Extract the (X, Y) coordinate from the center of the cell holding the provided text.  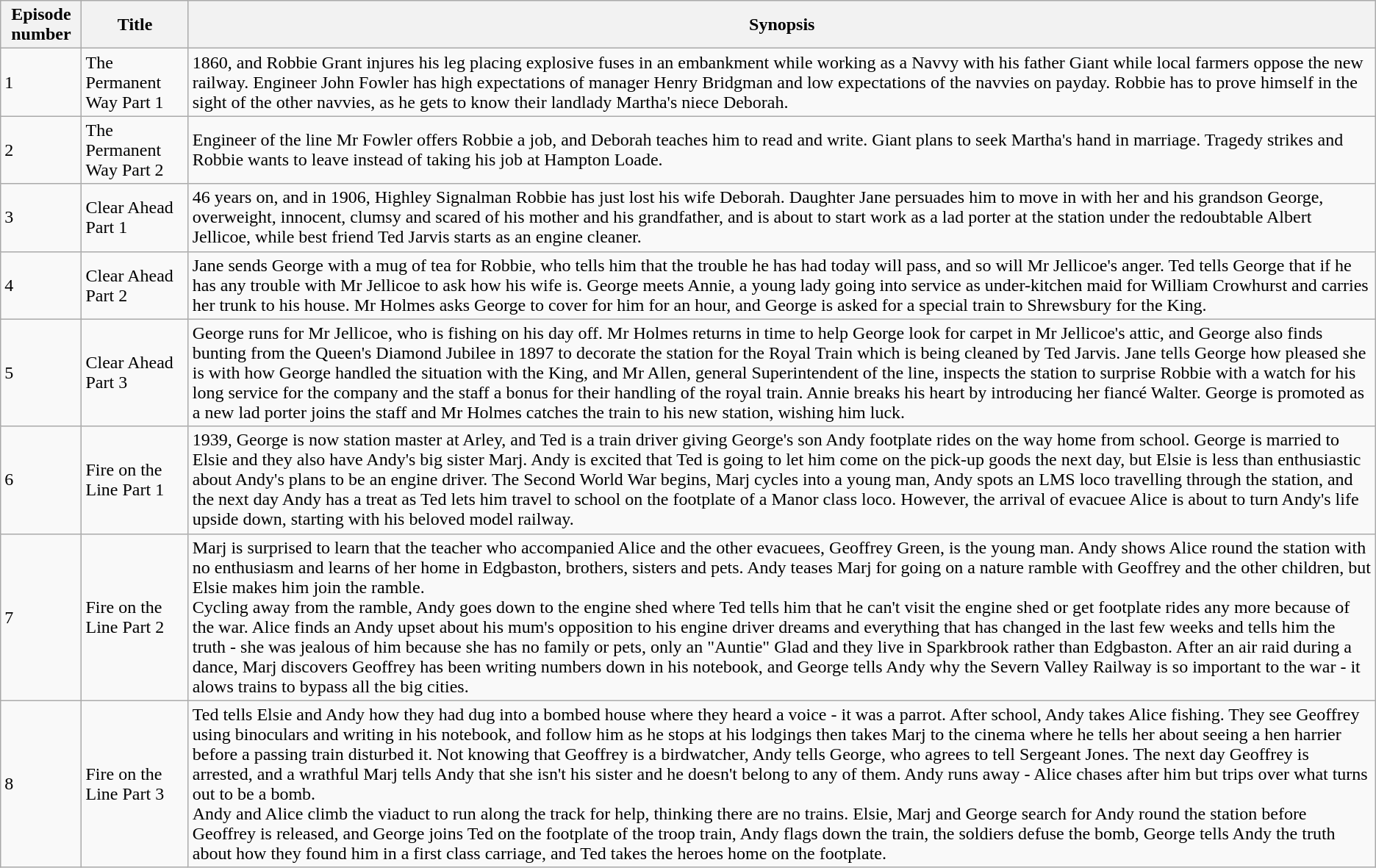
6 (41, 480)
The Permanent Way Part 1 (135, 82)
3 (41, 218)
Clear Ahead Part 2 (135, 285)
4 (41, 285)
Synopsis (782, 25)
Title (135, 25)
The Permanent Way Part 2 (135, 150)
Clear Ahead Part 1 (135, 218)
Fire on the Line Part 2 (135, 617)
7 (41, 617)
5 (41, 373)
Fire on the Line Part 1 (135, 480)
8 (41, 783)
Fire on the Line Part 3 (135, 783)
Episode number (41, 25)
Clear Ahead Part 3 (135, 373)
2 (41, 150)
1 (41, 82)
